Find where the given text appears and provide that cell's center as (X, Y) coordinate. 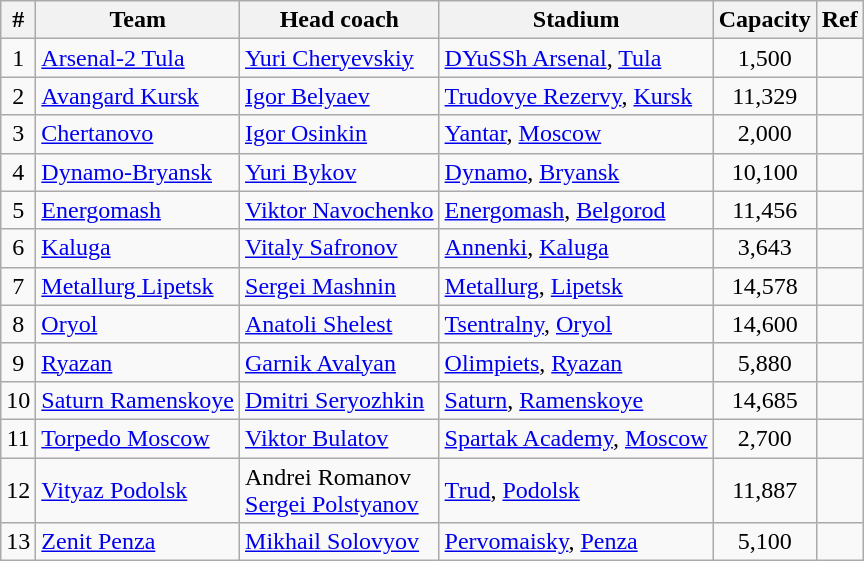
4 (18, 172)
Pervomaisky, Penza (576, 542)
Dmitri Seryozhkin (340, 400)
Yuri Cheryevskiy (340, 58)
10,100 (764, 172)
Energomash, Belgorod (576, 210)
Chertanovo (138, 134)
11,329 (764, 96)
2 (18, 96)
Vitaly Safronov (340, 248)
Viktor Bulatov (340, 438)
8 (18, 324)
Trud, Podolsk (576, 490)
11,456 (764, 210)
Olimpiets, Ryazan (576, 362)
12 (18, 490)
Kaluga (138, 248)
Capacity (764, 20)
6 (18, 248)
Sergei Mashnin (340, 286)
Avangard Kursk (138, 96)
Metallurg Lipetsk (138, 286)
Andrei Romanov Sergei Polstyanov (340, 490)
Igor Belyaev (340, 96)
Arsenal-2 Tula (138, 58)
Vityaz Podolsk (138, 490)
3 (18, 134)
DYuSSh Arsenal, Tula (576, 58)
Oryol (138, 324)
Ryazan (138, 362)
7 (18, 286)
Igor Osinkin (340, 134)
11 (18, 438)
1,500 (764, 58)
Yuri Bykov (340, 172)
Zenit Penza (138, 542)
Dynamo-Bryansk (138, 172)
Garnik Avalyan (340, 362)
1 (18, 58)
14,685 (764, 400)
14,600 (764, 324)
14,578 (764, 286)
Tsentralny, Oryol (576, 324)
13 (18, 542)
Viktor Navochenko (340, 210)
Annenki, Kaluga (576, 248)
Ref (840, 20)
11,887 (764, 490)
Yantar, Moscow (576, 134)
Dynamo, Bryansk (576, 172)
5,880 (764, 362)
Energomash (138, 210)
Saturn, Ramenskoye (576, 400)
10 (18, 400)
5 (18, 210)
Saturn Ramenskoye (138, 400)
Spartak Academy, Moscow (576, 438)
Stadium (576, 20)
Torpedo Moscow (138, 438)
2,000 (764, 134)
# (18, 20)
Anatoli Shelest (340, 324)
Metallurg, Lipetsk (576, 286)
9 (18, 362)
5,100 (764, 542)
Team (138, 20)
2,700 (764, 438)
Mikhail Solovyov (340, 542)
3,643 (764, 248)
Trudovye Rezervy, Kursk (576, 96)
Head coach (340, 20)
